Extract the [X, Y] coordinate from the center of the cell holding the provided text.  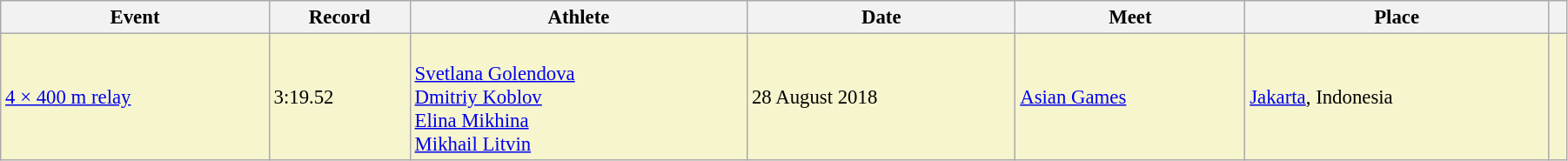
Asian Games [1130, 97]
Jakarta, Indonesia [1397, 97]
Meet [1130, 17]
28 August 2018 [881, 97]
Date [881, 17]
Svetlana GolendovaDmitriy KoblovElina MikhinaMikhail Litvin [578, 97]
Event [135, 17]
4 × 400 m relay [135, 97]
3:19.52 [339, 97]
Record [339, 17]
Athlete [578, 17]
Place [1397, 17]
